Find where the given text appears and provide that cell's center as (x, y) coordinate. 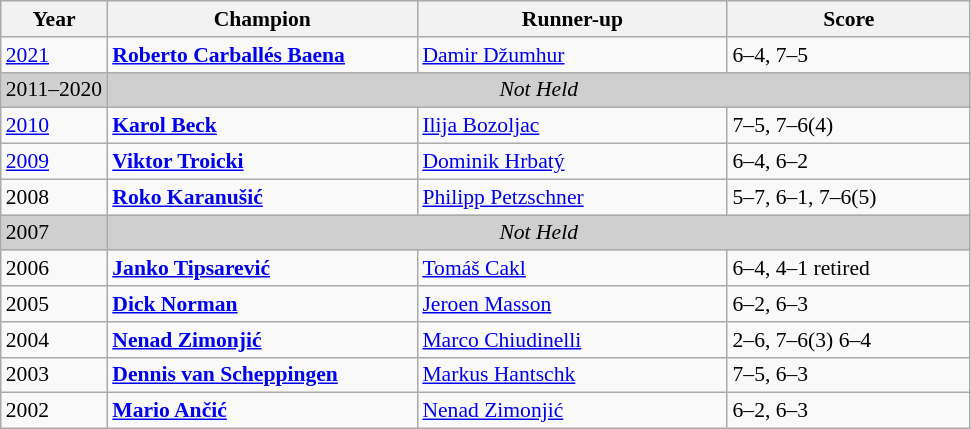
5–7, 6–1, 7–6(5) (848, 197)
7–5, 6–3 (848, 375)
6–4, 6–2 (848, 162)
Tomáš Cakl (572, 269)
Karol Beck (262, 126)
Runner-up (572, 19)
2–6, 7–6(3) 6–4 (848, 340)
2005 (54, 304)
2006 (54, 269)
2008 (54, 197)
2021 (54, 55)
Mario Ančić (262, 411)
Year (54, 19)
Dick Norman (262, 304)
Ilija Bozoljac (572, 126)
Dennis van Scheppingen (262, 375)
Damir Džumhur (572, 55)
Janko Tipsarević (262, 269)
Philipp Petzschner (572, 197)
Score (848, 19)
2011–2020 (54, 90)
Viktor Troicki (262, 162)
7–5, 7–6(4) (848, 126)
Marco Chiudinelli (572, 340)
Jeroen Masson (572, 304)
2004 (54, 340)
6–4, 4–1 retired (848, 269)
6–4, 7–5 (848, 55)
2002 (54, 411)
Champion (262, 19)
2007 (54, 233)
Roberto Carballés Baena (262, 55)
Roko Karanušić (262, 197)
2010 (54, 126)
2003 (54, 375)
Dominik Hrbatý (572, 162)
Markus Hantschk (572, 375)
2009 (54, 162)
